For the text-containing cell, return its midpoint in [X, Y] coordinate format. 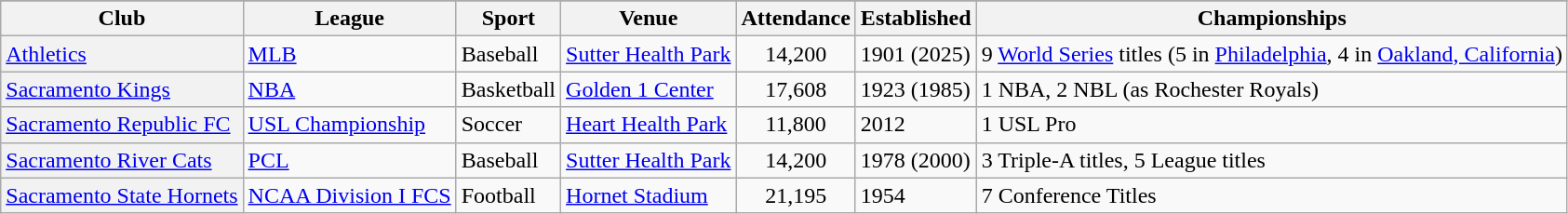
MLB [350, 54]
Sacramento State Hornets [122, 195]
Hornet Stadium [649, 195]
Athletics [122, 54]
21,195 [796, 195]
Championships [1271, 19]
Club [122, 19]
NCAA Division I FCS [350, 195]
1954 [916, 195]
League [350, 19]
1978 (2000) [916, 160]
7 Conference Titles [1271, 195]
2012 [916, 125]
1923 (1985) [916, 89]
1 NBA, 2 NBL (as Rochester Royals) [1271, 89]
Golden 1 Center [649, 89]
1901 (2025) [916, 54]
11,800 [796, 125]
Venue [649, 19]
17,608 [796, 89]
Sacramento River Cats [122, 160]
Established [916, 19]
Basketball [508, 89]
Football [508, 195]
PCL [350, 160]
1 USL Pro [1271, 125]
3 Triple-A titles, 5 League titles [1271, 160]
Attendance [796, 19]
9 World Series titles (5 in Philadelphia, 4 in Oakland, California) [1271, 54]
Sacramento Kings [122, 89]
Heart Health Park [649, 125]
Soccer [508, 125]
USL Championship [350, 125]
Sport [508, 19]
Sacramento Republic FC [122, 125]
NBA [350, 89]
